Provide the (X, Y) coordinate of the cell's center where the given text is located.  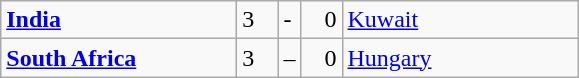
- (290, 20)
– (290, 58)
Hungary (460, 58)
India (119, 20)
Kuwait (460, 20)
South Africa (119, 58)
